Capture the cell that displays the provided text and extract its (X, Y) central coordinate. 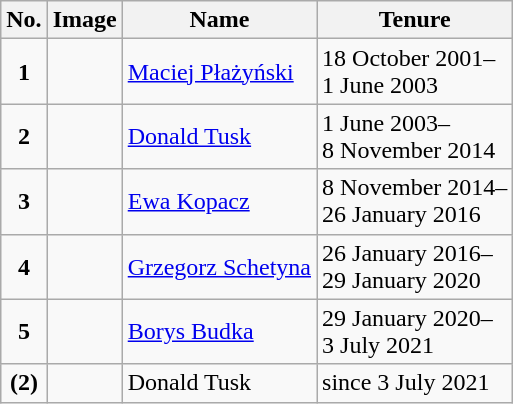
26 January 2016–29 January 2020 (415, 266)
Ewa Kopacz (219, 202)
No. (24, 20)
2 (24, 136)
Tenure (415, 20)
Grzegorz Schetyna (219, 266)
3 (24, 202)
since 3 July 2021 (415, 383)
Image (84, 20)
1 June 2003–8 November 2014 (415, 136)
Maciej Płażyński (219, 72)
5 (24, 332)
8 November 2014–26 January 2016 (415, 202)
4 (24, 266)
29 January 2020–3 July 2021 (415, 332)
Name (219, 20)
(2) (24, 383)
18 October 2001–1 June 2003 (415, 72)
Borys Budka (219, 332)
1 (24, 72)
